Identify which cell holds the provided text, then report its (X, Y) central coordinate. 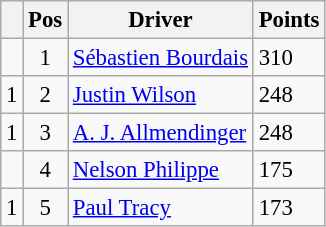
Paul Tracy (161, 208)
2 (46, 95)
3 (46, 133)
5 (46, 208)
4 (46, 170)
173 (288, 208)
Nelson Philippe (161, 170)
175 (288, 170)
Driver (161, 20)
Sébastien Bourdais (161, 58)
Pos (46, 20)
A. J. Allmendinger (161, 133)
Justin Wilson (161, 95)
Points (288, 20)
310 (288, 58)
